Locate the cell with the specified text and output its [x, y] center coordinate. 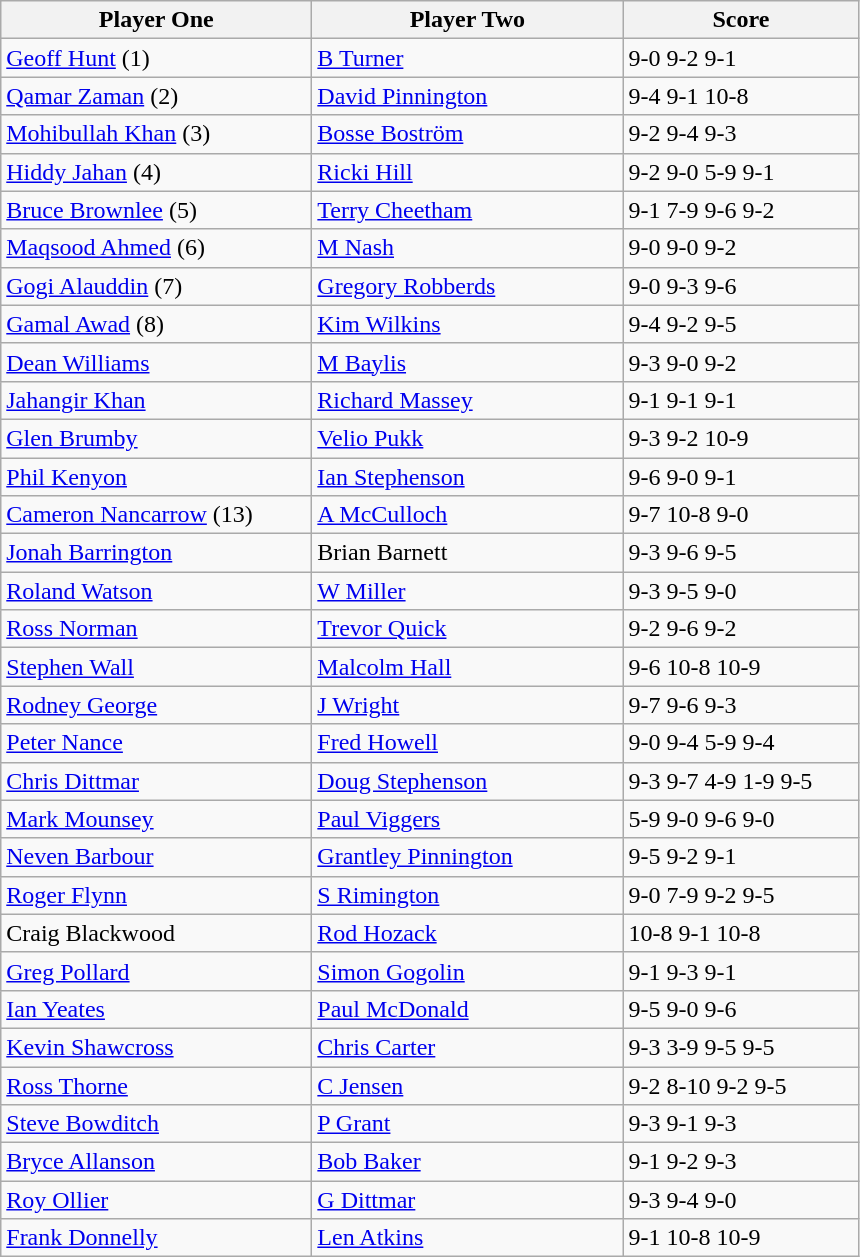
Simon Gogolin [468, 971]
9-3 9-5 9-0 [741, 591]
Maqsood Ahmed (6) [156, 248]
9-7 9-6 9-3 [741, 705]
Kevin Shawcross [156, 1047]
Jahangir Khan [156, 400]
Richard Massey [468, 400]
Len Atkins [468, 1238]
Bryce Allanson [156, 1162]
9-3 9-0 9-2 [741, 362]
Chris Dittmar [156, 781]
5-9 9-0 9-6 9-0 [741, 819]
Jonah Barrington [156, 553]
Craig Blackwood [156, 933]
Geoff Hunt (1) [156, 58]
Doug Stephenson [468, 781]
9-0 9-4 5-9 9-4 [741, 743]
P Grant [468, 1124]
Stephen Wall [156, 667]
Roger Flynn [156, 895]
Trevor Quick [468, 629]
Gogi Alauddin (7) [156, 286]
9-1 9-3 9-1 [741, 971]
Velio Pukk [468, 438]
9-0 9-2 9-1 [741, 58]
9-1 7-9 9-6 9-2 [741, 210]
Bosse Boström [468, 134]
Player One [156, 20]
Player Two [468, 20]
Glen Brumby [156, 438]
9-2 9-0 5-9 9-1 [741, 172]
Hiddy Jahan (4) [156, 172]
Chris Carter [468, 1047]
J Wright [468, 705]
Peter Nance [156, 743]
Ian Yeates [156, 1009]
Neven Barbour [156, 857]
W Miller [468, 591]
Ricki Hill [468, 172]
A McCulloch [468, 515]
9-1 9-2 9-3 [741, 1162]
Bob Baker [468, 1162]
9-3 9-1 9-3 [741, 1124]
9-2 9-6 9-2 [741, 629]
Cameron Nancarrow (13) [156, 515]
Phil Kenyon [156, 477]
G Dittmar [468, 1200]
Gamal Awad (8) [156, 324]
9-4 9-2 9-5 [741, 324]
M Baylis [468, 362]
Roland Watson [156, 591]
9-3 9-7 4-9 1-9 9-5 [741, 781]
David Pinnington [468, 96]
9-6 10-8 10-9 [741, 667]
Rodney George [156, 705]
9-4 9-1 10-8 [741, 96]
Score [741, 20]
Rod Hozack [468, 933]
9-3 9-4 9-0 [741, 1200]
Brian Barnett [468, 553]
Mark Mounsey [156, 819]
Greg Pollard [156, 971]
9-2 9-4 9-3 [741, 134]
Kim Wilkins [468, 324]
Paul McDonald [468, 1009]
Dean Williams [156, 362]
Ross Norman [156, 629]
9-5 9-2 9-1 [741, 857]
9-2 8-10 9-2 9-5 [741, 1085]
9-3 9-2 10-9 [741, 438]
Gregory Robberds [468, 286]
9-0 7-9 9-2 9-5 [741, 895]
Terry Cheetham [468, 210]
Bruce Brownlee (5) [156, 210]
Fred Howell [468, 743]
9-3 9-6 9-5 [741, 553]
Frank Donnelly [156, 1238]
9-1 9-1 9-1 [741, 400]
9-7 10-8 9-0 [741, 515]
9-3 3-9 9-5 9-5 [741, 1047]
9-0 9-0 9-2 [741, 248]
Qamar Zaman (2) [156, 96]
Paul Viggers [468, 819]
C Jensen [468, 1085]
9-6 9-0 9-1 [741, 477]
Roy Ollier [156, 1200]
9-0 9-3 9-6 [741, 286]
Mohibullah Khan (3) [156, 134]
Steve Bowditch [156, 1124]
9-5 9-0 9-6 [741, 1009]
Ross Thorne [156, 1085]
B Turner [468, 58]
M Nash [468, 248]
Malcolm Hall [468, 667]
9-1 10-8 10-9 [741, 1238]
10-8 9-1 10-8 [741, 933]
S Rimington [468, 895]
Grantley Pinnington [468, 857]
Ian Stephenson [468, 477]
